Locate the cell with the specified text and output its [X, Y] center coordinate. 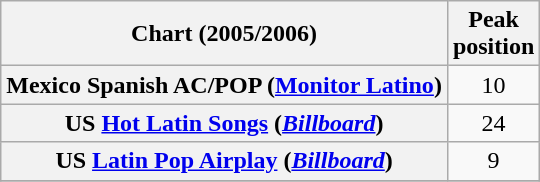
US Hot Latin Songs (Billboard) [224, 123]
24 [493, 123]
Peakposition [493, 34]
Mexico Spanish AC/POP (Monitor Latino) [224, 85]
9 [493, 161]
US Latin Pop Airplay (Billboard) [224, 161]
Chart (2005/2006) [224, 34]
10 [493, 85]
